Identify which cell holds the provided text, then report its (X, Y) central coordinate. 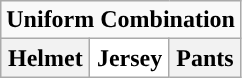
Jersey (130, 58)
Pants (204, 58)
Uniform Combination (121, 20)
Helmet (46, 58)
